Search for the cell housing the specified text and yield its (X, Y) center coordinate. 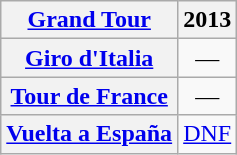
2013 (208, 20)
Grand Tour (90, 20)
DNF (208, 134)
Tour de France (90, 96)
Giro d'Italia (90, 58)
Vuelta a España (90, 134)
